Detect which cell encompasses the target text, then output its [X, Y] center coordinate. 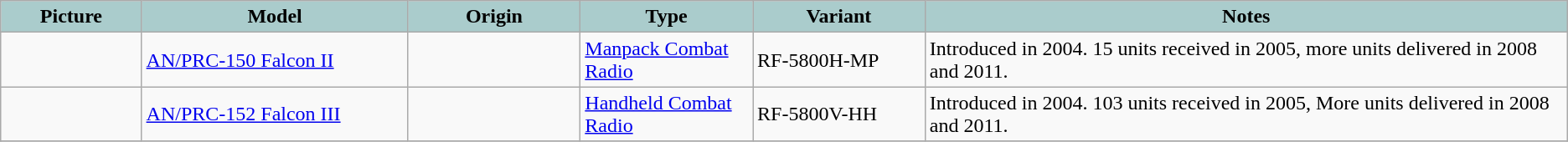
RF-5800H-MP [839, 60]
Introduced in 2004. 15 units received in 2005, more units delivered in 2008 and 2011. [1246, 60]
Handheld Combat Radio [667, 114]
AN/PRC-152 Falcon III [275, 114]
Model [275, 17]
Introduced in 2004. 103 units received in 2005, More units delivered in 2008 and 2011. [1246, 114]
Notes [1246, 17]
RF-5800V-HH [839, 114]
Manpack Combat Radio [667, 60]
Variant [839, 17]
Origin [494, 17]
AN/PRC-150 Falcon II [275, 60]
Type [667, 17]
Picture [71, 17]
